Detect which cell encompasses the target text, then output its [X, Y] center coordinate. 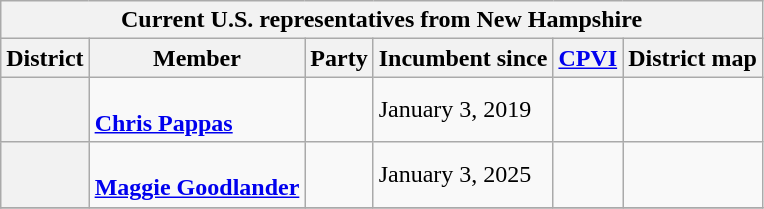
Maggie Goodlander [197, 174]
Incumbent since [463, 58]
January 3, 2019 [463, 110]
District map [693, 58]
Chris Pappas [197, 110]
Party [339, 58]
CPVI [588, 58]
District [45, 58]
January 3, 2025 [463, 174]
Member [197, 58]
Current U.S. representatives from New Hampshire [382, 20]
